Return (x, y) of the center of cell containing provided text 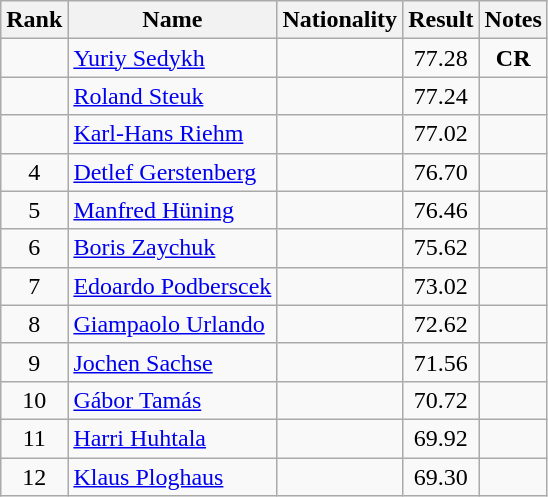
75.62 (441, 248)
6 (34, 248)
4 (34, 172)
Gábor Tamás (172, 400)
69.30 (441, 477)
77.28 (441, 58)
Name (172, 20)
Edoardo Podberscek (172, 286)
73.02 (441, 286)
76.46 (441, 210)
Karl-Hans Riehm (172, 134)
77.02 (441, 134)
69.92 (441, 438)
11 (34, 438)
77.24 (441, 96)
Klaus Ploghaus (172, 477)
9 (34, 362)
10 (34, 400)
Notes (513, 20)
Rank (34, 20)
12 (34, 477)
76.70 (441, 172)
Giampaolo Urlando (172, 324)
Result (441, 20)
7 (34, 286)
Yuriy Sedykh (172, 58)
Roland Steuk (172, 96)
5 (34, 210)
Nationality (340, 20)
8 (34, 324)
Detlef Gerstenberg (172, 172)
Manfred Hüning (172, 210)
Harri Huhtala (172, 438)
CR (513, 58)
70.72 (441, 400)
Boris Zaychuk (172, 248)
71.56 (441, 362)
72.62 (441, 324)
Jochen Sachse (172, 362)
